Scan for the cell matching the given text and deliver its (X, Y) coordinate at center. 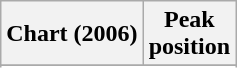
Peakposition (189, 34)
Chart (2006) (72, 34)
